For the text-containing cell, return its midpoint in (x, y) coordinate format. 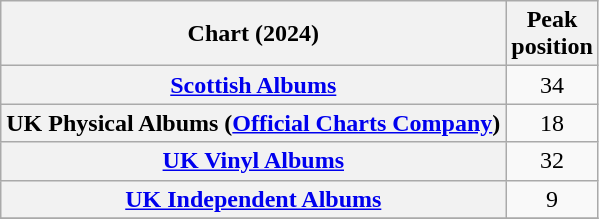
UK Independent Albums (254, 199)
Peakposition (552, 34)
Scottish Albums (254, 85)
18 (552, 123)
32 (552, 161)
Chart (2024) (254, 34)
UK Physical Albums (Official Charts Company) (254, 123)
9 (552, 199)
UK Vinyl Albums (254, 161)
34 (552, 85)
